Identify which cell holds the provided text, then report its [x, y] central coordinate. 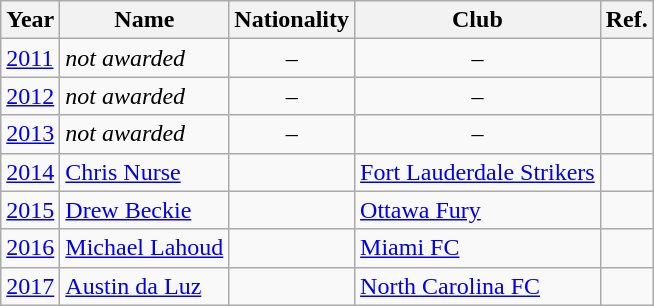
Name [144, 20]
Austin da Luz [144, 286]
Ottawa Fury [478, 210]
2016 [30, 248]
Drew Beckie [144, 210]
North Carolina FC [478, 286]
Club [478, 20]
Ref. [626, 20]
Chris Nurse [144, 172]
2012 [30, 96]
2014 [30, 172]
Fort Lauderdale Strikers [478, 172]
2011 [30, 58]
Nationality [292, 20]
Year [30, 20]
2013 [30, 134]
Michael Lahoud [144, 248]
2017 [30, 286]
2015 [30, 210]
Miami FC [478, 248]
